Scan for the cell matching the given text and deliver its (X, Y) coordinate at center. 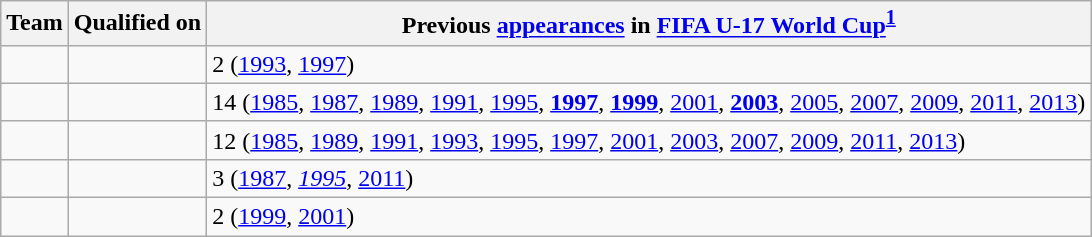
12 (1985, 1989, 1991, 1993, 1995, 1997, 2001, 2003, 2007, 2009, 2011, 2013) (649, 140)
2 (1993, 1997) (649, 64)
Previous appearances in FIFA U-17 World Cup1 (649, 24)
Qualified on (137, 24)
3 (1987, 1995, 2011) (649, 178)
Team (35, 24)
2 (1999, 2001) (649, 217)
14 (1985, 1987, 1989, 1991, 1995, 1997, 1999, 2001, 2003, 2005, 2007, 2009, 2011, 2013) (649, 102)
